Extract the (X, Y) coordinate from the center of the cell holding the provided text.  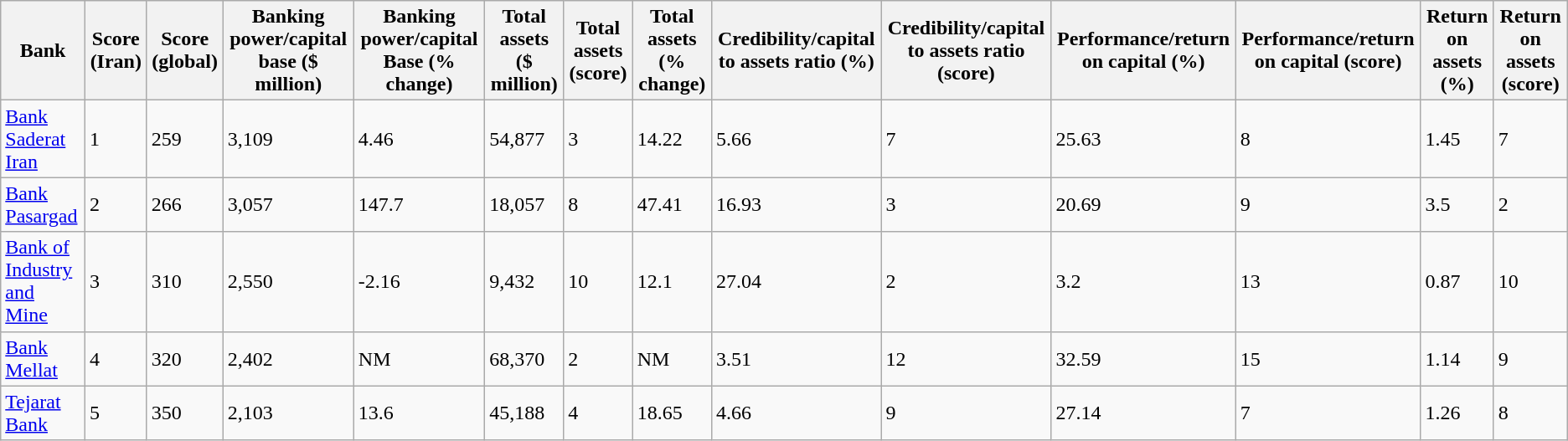
47.41 (672, 204)
Bank Pasargad (44, 204)
2,103 (288, 413)
27.14 (1143, 413)
4.66 (796, 413)
1.14 (1457, 358)
16.93 (796, 204)
350 (184, 413)
Return on assets (%) (1457, 50)
3,109 (288, 139)
1.26 (1457, 413)
Performance/return on capital (score) (1328, 50)
12.1 (672, 281)
18,057 (524, 204)
54,877 (524, 139)
Total assets ($ million) (524, 50)
2,402 (288, 358)
14.22 (672, 139)
25.63 (1143, 139)
3.51 (796, 358)
Return on assets (score) (1530, 50)
147.7 (419, 204)
9,432 (524, 281)
Banking power/capital Base (% change) (419, 50)
Score (Iran) (116, 50)
Bank (44, 50)
Bank of Industry and Mine (44, 281)
Total assets (% change) (672, 50)
Credibility/capital to assets ratio (%) (796, 50)
32.59 (1143, 358)
18.65 (672, 413)
0.87 (1457, 281)
Score (global) (184, 50)
2,550 (288, 281)
12 (967, 358)
Tejarat Bank (44, 413)
3.2 (1143, 281)
Bank Saderat Iran (44, 139)
Credibility/capital to assets ratio (score) (967, 50)
5.66 (796, 139)
Total assets (score) (598, 50)
15 (1328, 358)
68,370 (524, 358)
4.46 (419, 139)
310 (184, 281)
320 (184, 358)
Performance/return on capital (%) (1143, 50)
27.04 (796, 281)
5 (116, 413)
1.45 (1457, 139)
20.69 (1143, 204)
266 (184, 204)
13.6 (419, 413)
Bank Mellat (44, 358)
13 (1328, 281)
Banking power/capital base ($ million) (288, 50)
3.5 (1457, 204)
3,057 (288, 204)
45,188 (524, 413)
1 (116, 139)
259 (184, 139)
-2.16 (419, 281)
